Provide the [X, Y] coordinate of the cell's center where the given text is located.  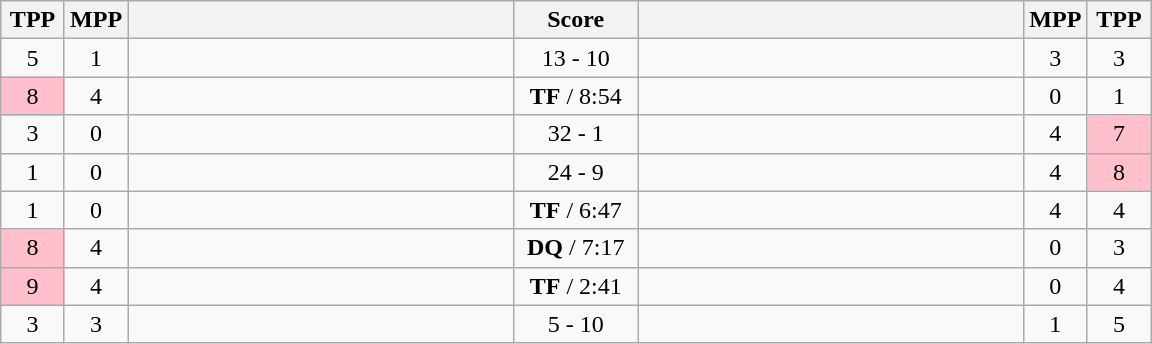
9 [33, 286]
TF / 6:47 [576, 210]
Score [576, 20]
32 - 1 [576, 134]
5 - 10 [576, 324]
24 - 9 [576, 172]
TF / 2:41 [576, 286]
13 - 10 [576, 58]
DQ / 7:17 [576, 248]
7 [1119, 134]
TF / 8:54 [576, 96]
